Determine the [x, y] coordinate at the center of the cell enclosing the given text.  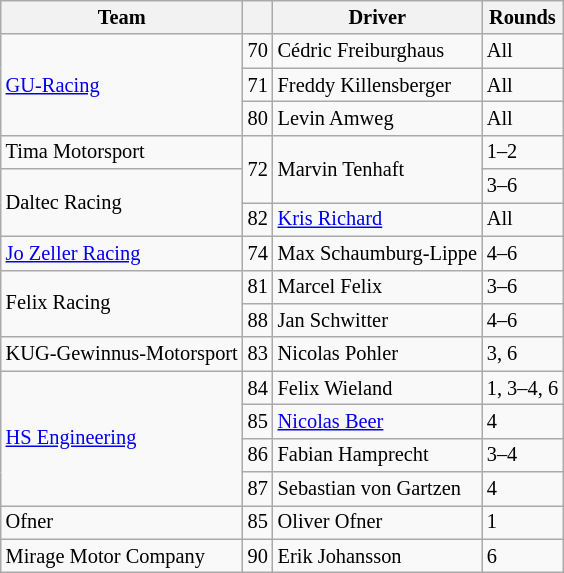
87 [258, 489]
KUG-Gewinnus-Motorsport [122, 354]
Marcel Felix [378, 287]
3–4 [522, 455]
Mirage Motor Company [122, 556]
74 [258, 253]
Levin Amweg [378, 118]
70 [258, 51]
Felix Wieland [378, 388]
88 [258, 320]
Erik Johansson [378, 556]
Daltec Racing [122, 202]
Cédric Freiburghaus [378, 51]
86 [258, 455]
71 [258, 85]
Nicolas Pohler [378, 354]
82 [258, 219]
HS Engineering [122, 438]
80 [258, 118]
1 [522, 522]
Kris Richard [378, 219]
90 [258, 556]
Tima Motorsport [122, 152]
6 [522, 556]
84 [258, 388]
Felix Racing [122, 304]
Nicolas Beer [378, 421]
1–2 [522, 152]
Jo Zeller Racing [122, 253]
Jan Schwitter [378, 320]
83 [258, 354]
Freddy Killensberger [378, 85]
Fabian Hamprecht [378, 455]
GU-Racing [122, 84]
Driver [378, 17]
72 [258, 168]
Max Schaumburg-Lippe [378, 253]
Team [122, 17]
Ofner [122, 522]
Rounds [522, 17]
1, 3–4, 6 [522, 388]
3, 6 [522, 354]
Marvin Tenhaft [378, 168]
Sebastian von Gartzen [378, 489]
81 [258, 287]
Oliver Ofner [378, 522]
